Capture the cell that displays the provided text and extract its [x, y] central coordinate. 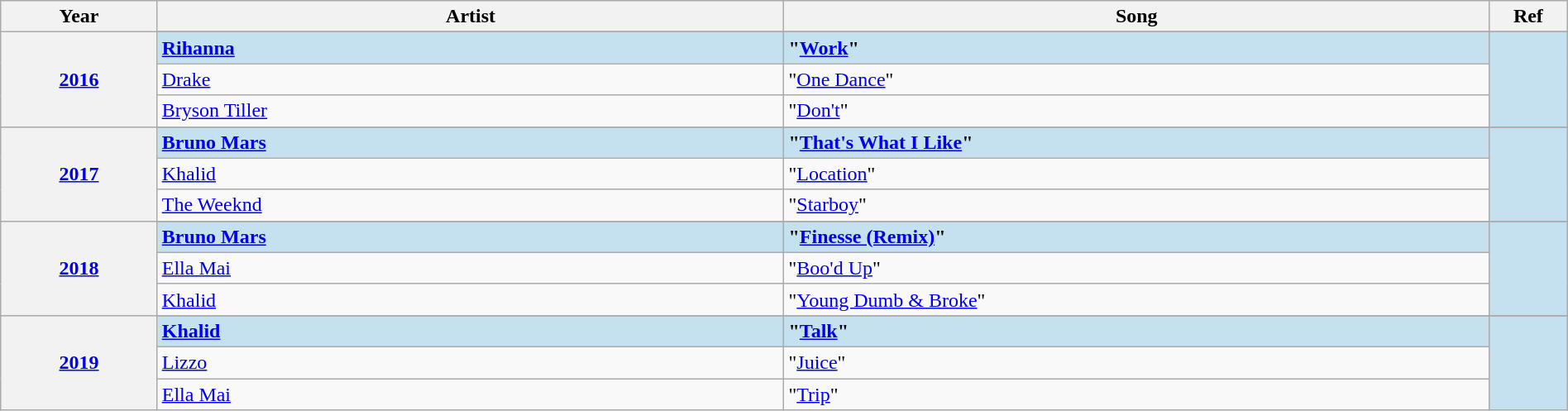
Rihanna [471, 48]
"Talk" [1136, 331]
2016 [79, 79]
2017 [79, 174]
"Finesse (Remix)" [1136, 237]
"Starboy" [1136, 205]
The Weeknd [471, 205]
Ref [1528, 17]
2018 [79, 268]
Song [1136, 17]
Lizzo [471, 362]
"One Dance" [1136, 79]
Year [79, 17]
"Location" [1136, 174]
"Work" [1136, 48]
"Juice" [1136, 362]
"Don't" [1136, 111]
Drake [471, 79]
2019 [79, 362]
"Boo'd Up" [1136, 268]
"Trip" [1136, 394]
"Young Dumb & Broke" [1136, 299]
Artist [471, 17]
Bryson Tiller [471, 111]
"That's What I Like" [1136, 142]
